Provide the (X, Y) coordinate of the cell's center where the given text is located.  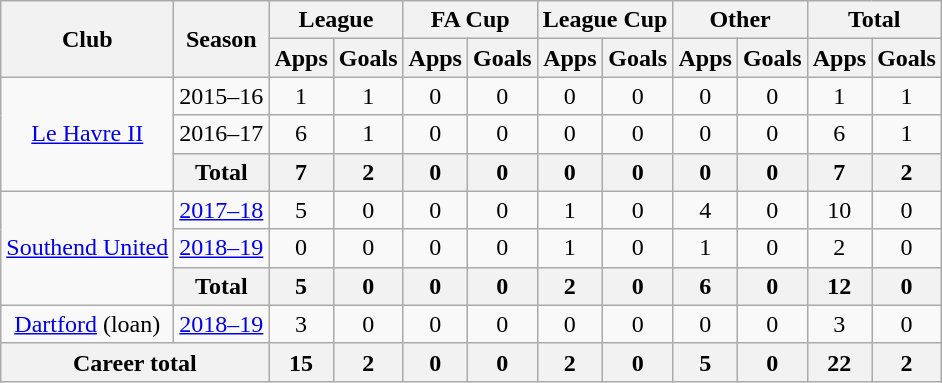
2015–16 (222, 96)
Career total (135, 362)
League Cup (605, 20)
Le Havre II (88, 134)
2016–17 (222, 134)
10 (839, 210)
FA Cup (470, 20)
Other (740, 20)
15 (301, 362)
Club (88, 39)
Dartford (loan) (88, 324)
Southend United (88, 248)
12 (839, 286)
2017–18 (222, 210)
22 (839, 362)
League (336, 20)
Season (222, 39)
4 (705, 210)
